Pinpoint the cell where the given text exists, returning its [X, Y] midpoint coordinate. 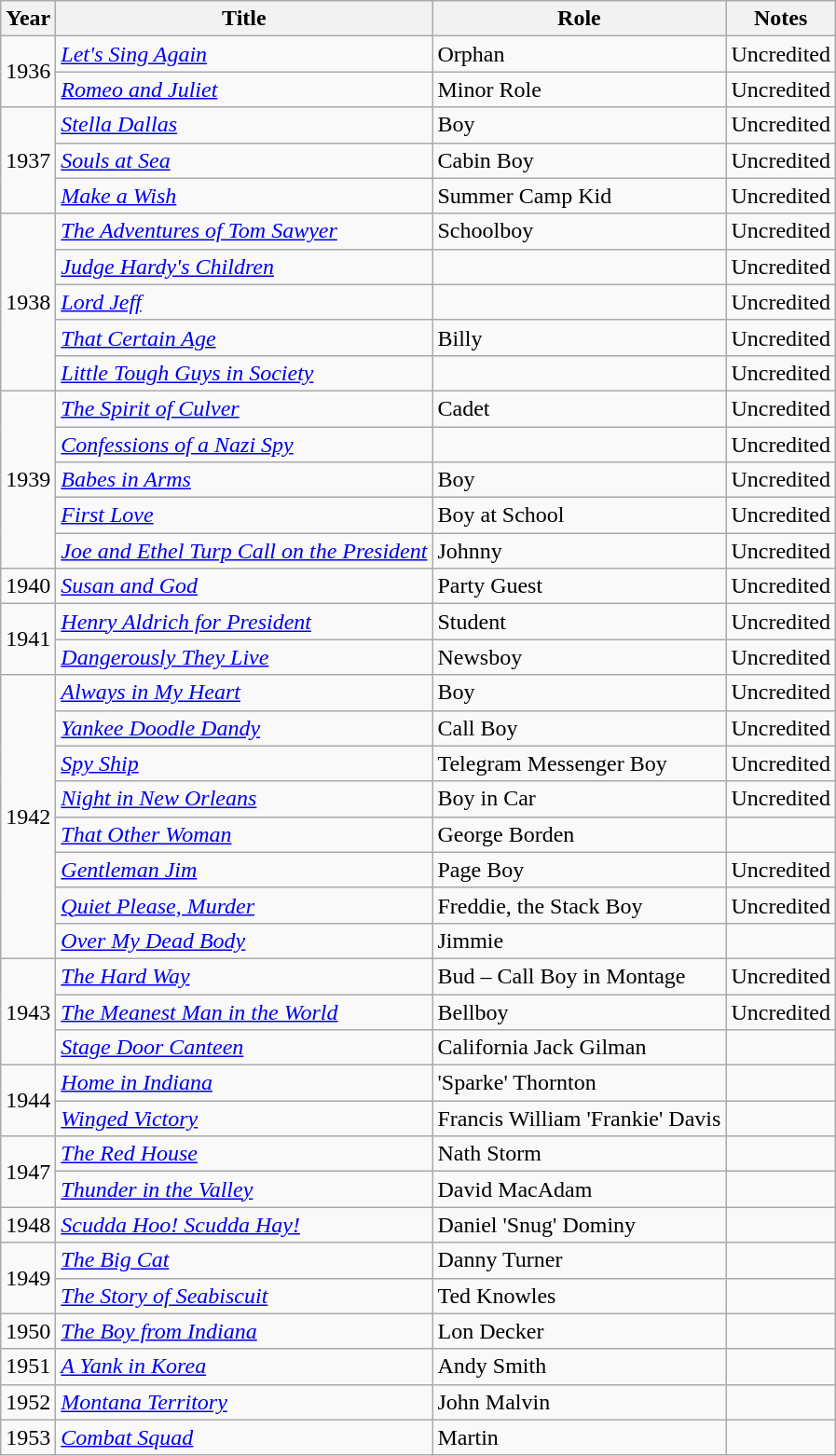
Call Boy [580, 728]
1947 [28, 1172]
1943 [28, 1011]
That Certain Age [244, 337]
Yankee Doodle Dandy [244, 728]
1949 [28, 1278]
1952 [28, 1402]
The Meanest Man in the World [244, 1011]
Romeo and Juliet [244, 89]
Henry Aldrich for President [244, 622]
Boy at School [580, 515]
Johnny [580, 551]
First Love [244, 515]
Babes in Arms [244, 480]
Let's Sing Again [244, 54]
1938 [28, 302]
Telegram Messenger Boy [580, 763]
Newsboy [580, 657]
1953 [28, 1437]
Lord Jeff [244, 302]
Andy Smith [580, 1367]
Souls at Sea [244, 160]
1948 [28, 1225]
That Other Woman [244, 834]
Home in Indiana [244, 1083]
1950 [28, 1331]
Cadet [580, 408]
Joe and Ethel Turp Call on the President [244, 551]
Stella Dallas [244, 125]
The Story of Seabiscuit [244, 1296]
Role [580, 19]
Winged Victory [244, 1119]
Boy in Car [580, 799]
Bellboy [580, 1011]
Montana Territory [244, 1402]
Dangerously They Live [244, 657]
Judge Hardy's Children [244, 267]
1939 [28, 479]
The Big Cat [244, 1260]
Summer Camp Kid [580, 196]
Quiet Please, Murder [244, 905]
1937 [28, 160]
California Jack Gilman [580, 1048]
Lon Decker [580, 1331]
Little Tough Guys in Society [244, 373]
Combat Squad [244, 1437]
Jimmie [580, 941]
1951 [28, 1367]
Party Guest [580, 586]
'Sparke' Thornton [580, 1083]
Gentleman Jim [244, 870]
Nath Storm [580, 1154]
Thunder in the Valley [244, 1189]
Always in My Heart [244, 693]
Make a Wish [244, 196]
Ted Knowles [580, 1296]
Confessions of a Nazi Spy [244, 445]
Orphan [580, 54]
Night in New Orleans [244, 799]
John Malvin [580, 1402]
1941 [28, 639]
Student [580, 622]
Francis William 'Frankie' Davis [580, 1119]
Spy Ship [244, 763]
Freddie, the Stack Boy [580, 905]
A Yank in Korea [244, 1367]
George Borden [580, 834]
Cabin Boy [580, 160]
Over My Dead Body [244, 941]
The Boy from Indiana [244, 1331]
David MacAdam [580, 1189]
Stage Door Canteen [244, 1048]
Bud – Call Boy in Montage [580, 976]
Year [28, 19]
Schoolboy [580, 231]
Billy [580, 337]
Susan and God [244, 586]
Danny Turner [580, 1260]
Minor Role [580, 89]
1944 [28, 1101]
The Spirit of Culver [244, 408]
Notes [781, 19]
Page Boy [580, 870]
Title [244, 19]
1936 [28, 72]
The Red House [244, 1154]
Scudda Hoo! Scudda Hay! [244, 1225]
Martin [580, 1437]
Daniel 'Snug' Dominy [580, 1225]
1942 [28, 817]
The Adventures of Tom Sawyer [244, 231]
1940 [28, 586]
The Hard Way [244, 976]
